Pinpoint the cell where the given text exists, returning its [x, y] midpoint coordinate. 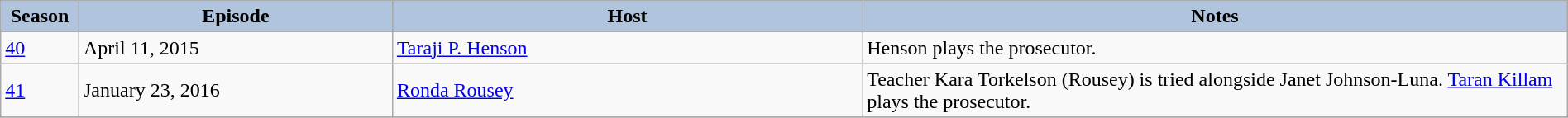
Episode [235, 17]
Ronda Rousey [627, 91]
Season [40, 17]
Taraji P. Henson [627, 48]
January 23, 2016 [235, 91]
April 11, 2015 [235, 48]
Teacher Kara Torkelson (Rousey) is tried alongside Janet Johnson-Luna. Taran Killam plays the prosecutor. [1216, 91]
40 [40, 48]
Notes [1216, 17]
Henson plays the prosecutor. [1216, 48]
41 [40, 91]
Host [627, 17]
